From the cell containing the given text, extract its center point as [x, y] coordinate. 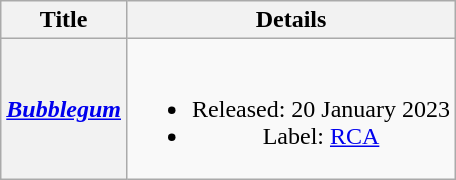
Released: 20 January 2023Label: RCA [292, 109]
Title [64, 20]
Details [292, 20]
Bubblegum [64, 109]
